Identify which cell holds the provided text, then report its [X, Y] central coordinate. 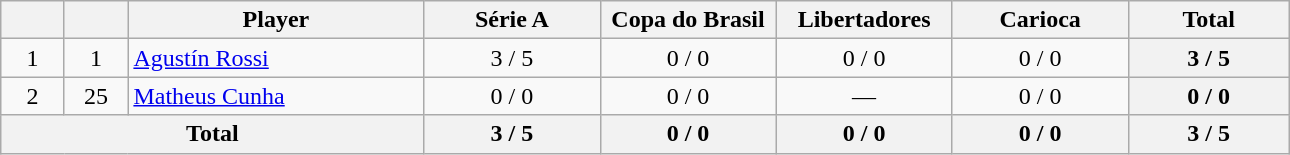
Agustín Rossi [276, 58]
2 [33, 96]
Série A [512, 20]
25 [96, 96]
Carioca [1040, 20]
Matheus Cunha [276, 96]
Libertadores [864, 20]
Copa do Brasil [688, 20]
Player [276, 20]
— [864, 96]
